Capture the cell that displays the provided text and extract its (X, Y) central coordinate. 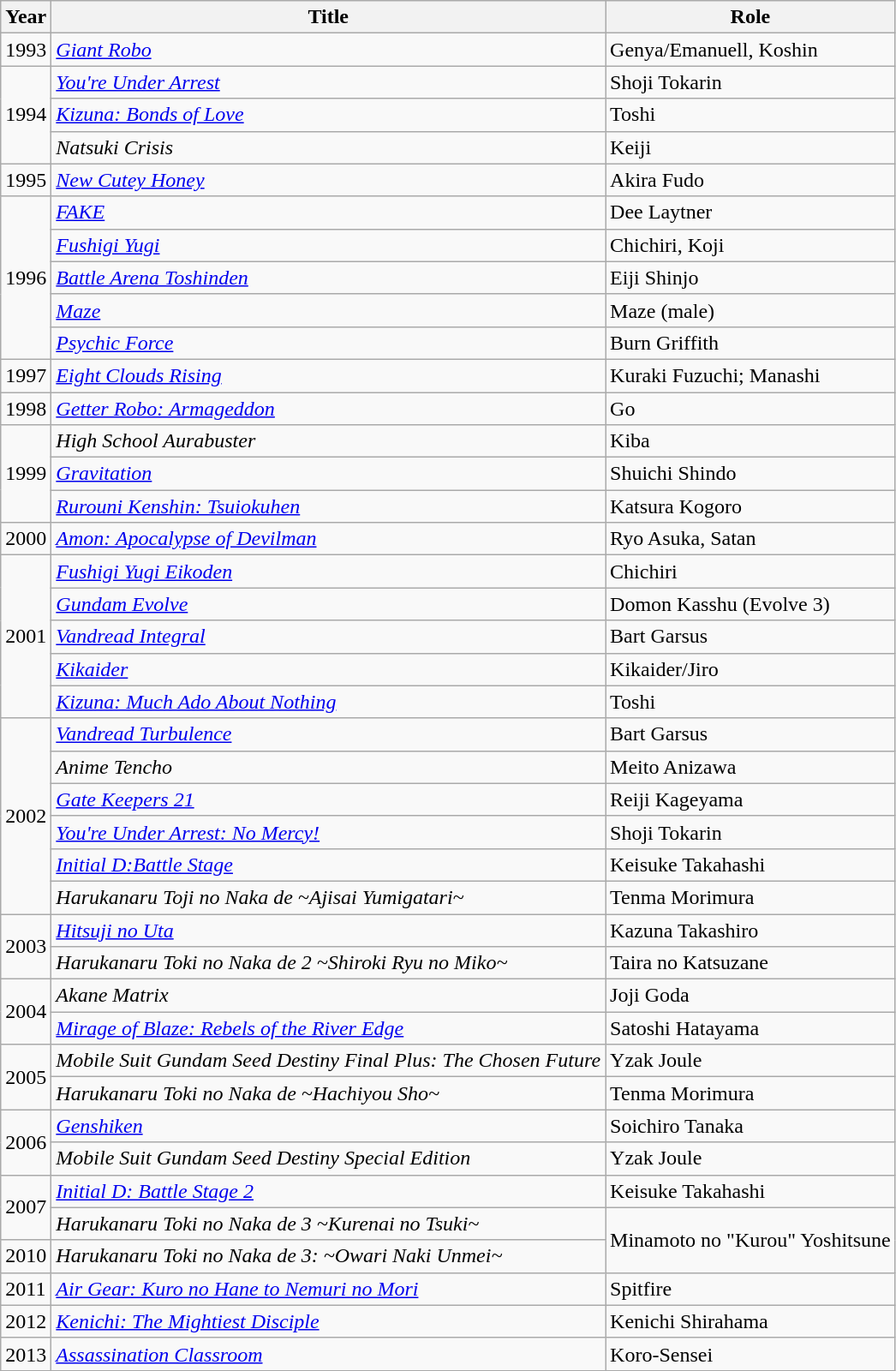
Gate Keepers 21 (329, 799)
Harukanaru Toki no Naka de ~Hachiyou Sho~ (329, 1093)
Koro-Sensei (750, 1354)
Eiji Shinjo (750, 278)
Harukanaru Toki no Naka de 3: ~Owari Naki Unmei~ (329, 1256)
Kikaider (329, 669)
Assassination Classroom (329, 1354)
Go (750, 409)
Dee Laytner (750, 213)
Akira Fudo (750, 180)
Harukanaru Toki no Naka de 3 ~Kurenai no Tsuki~ (329, 1224)
Reiji Kageyama (750, 799)
Mirage of Blaze: Rebels of the River Edge (329, 1028)
Fushigi Yugi (329, 245)
2006 (26, 1142)
2010 (26, 1256)
2004 (26, 1012)
Soichiro Tanaka (750, 1126)
Kenichi: The Mightiest Disciple (329, 1321)
2005 (26, 1077)
Kizuna: Much Ado About Nothing (329, 702)
Akane Matrix (329, 996)
Kikaider/Jiro (750, 669)
Meito Anizawa (750, 767)
Genshiken (329, 1126)
You're Under Arrest (329, 82)
Kiba (750, 441)
1999 (26, 474)
2007 (26, 1207)
Harukanaru Toji no Naka de ~Ajisai Yumigatari~ (329, 897)
Fushigi Yugi Eikoden (329, 572)
You're Under Arrest: No Mercy! (329, 832)
2012 (26, 1321)
New Cutey Honey (329, 180)
1995 (26, 180)
Mobile Suit Gundam Seed Destiny Final Plus: The Chosen Future (329, 1061)
Vandread Turbulence (329, 734)
Kuraki Fuzuchi; Manashi (750, 375)
Maze (329, 310)
Anime Tencho (329, 767)
2003 (26, 946)
Vandread Integral (329, 637)
Burn Griffith (750, 343)
Satoshi Hatayama (750, 1028)
Role (750, 17)
Mobile Suit Gundam Seed Destiny Special Edition (329, 1158)
Minamoto no "Kurou" Yoshitsune (750, 1240)
Katsura Kogoro (750, 506)
Kenichi Shirahama (750, 1321)
High School Aurabuster (329, 441)
2000 (26, 539)
Natsuki Crisis (329, 147)
Eight Clouds Rising (329, 375)
Getter Robo: Armageddon (329, 409)
Shuichi Shindo (750, 474)
Keiji (750, 147)
Psychic Force (329, 343)
Joji Goda (750, 996)
2001 (26, 637)
Domon Kasshu (Evolve 3) (750, 604)
Spitfire (750, 1289)
Harukanaru Toki no Naka de 2 ~Shiroki Ryu no Miko~ (329, 963)
Gundam Evolve (329, 604)
Chichiri (750, 572)
1996 (26, 278)
Air Gear: Kuro no Hane to Nemuri no Mori (329, 1289)
2013 (26, 1354)
Kazuna Takashiro (750, 930)
Taira no Katsuzane (750, 963)
FAKE (329, 213)
Genya/Emanuell, Koshin (750, 50)
Ryo Asuka, Satan (750, 539)
Giant Robo (329, 50)
Amon: Apocalypse of Devilman (329, 539)
Year (26, 17)
Chichiri, Koji (750, 245)
1994 (26, 115)
2002 (26, 816)
1997 (26, 375)
Maze (male) (750, 310)
Title (329, 17)
2011 (26, 1289)
Battle Arena Toshinden (329, 278)
Gravitation (329, 474)
Initial D: Battle Stage 2 (329, 1191)
Kizuna: Bonds of Love (329, 115)
Hitsuji no Uta (329, 930)
1993 (26, 50)
Rurouni Kenshin: Tsuiokuhen (329, 506)
1998 (26, 409)
Initial D:Battle Stage (329, 865)
